Pinpoint the cell where the given text exists, returning its [X, Y] midpoint coordinate. 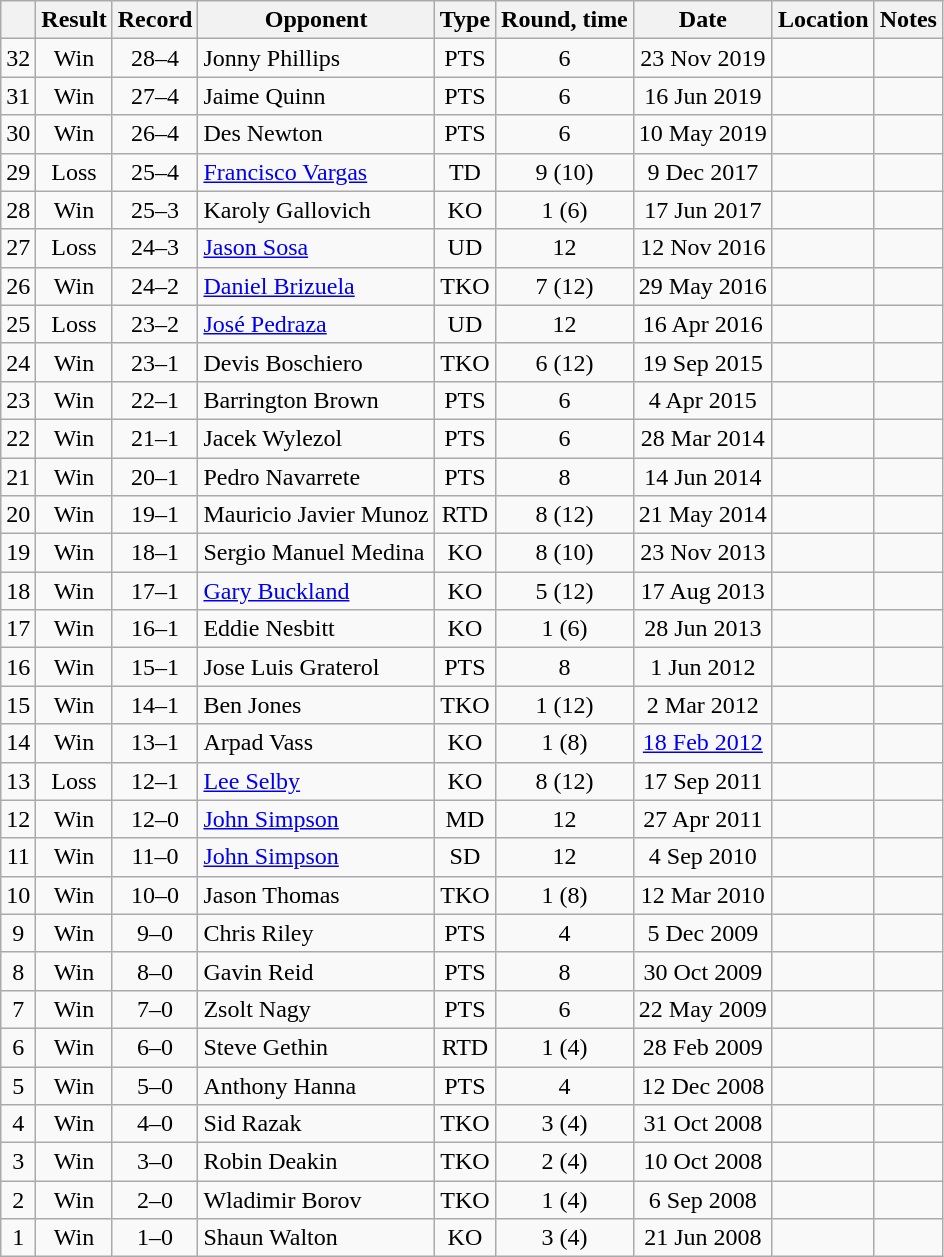
18 [18, 591]
Daniel Brizuela [316, 286]
Jason Thomas [316, 895]
16–1 [155, 629]
21–1 [155, 438]
14 Jun 2014 [702, 477]
9–0 [155, 933]
1 (12) [565, 705]
14–1 [155, 705]
27–4 [155, 96]
29 May 2016 [702, 286]
8–0 [155, 971]
Shaun Walton [316, 1238]
24–2 [155, 286]
16 Apr 2016 [702, 324]
15 [18, 705]
Jacek Wylezol [316, 438]
26–4 [155, 134]
13 [18, 781]
10 Oct 2008 [702, 1162]
Barrington Brown [316, 400]
4 Sep 2010 [702, 857]
22 May 2009 [702, 1009]
17 Jun 2017 [702, 210]
18 Feb 2012 [702, 743]
29 [18, 172]
28 Mar 2014 [702, 438]
5 [18, 1085]
Devis Boschiero [316, 362]
17 Aug 2013 [702, 591]
23 Nov 2019 [702, 58]
28 Feb 2009 [702, 1047]
22–1 [155, 400]
Round, time [565, 20]
27 Apr 2011 [702, 819]
1 Jun 2012 [702, 667]
Gavin Reid [316, 971]
8 (10) [565, 553]
Gary Buckland [316, 591]
25–4 [155, 172]
2 (4) [565, 1162]
9 [18, 933]
TD [464, 172]
Mauricio Javier Munoz [316, 515]
Lee Selby [316, 781]
23–1 [155, 362]
11–0 [155, 857]
Location [823, 20]
6–0 [155, 1047]
6 (12) [565, 362]
21 Jun 2008 [702, 1238]
12–0 [155, 819]
16 [18, 667]
20–1 [155, 477]
13–1 [155, 743]
21 [18, 477]
21 May 2014 [702, 515]
6 Sep 2008 [702, 1200]
Date [702, 20]
Jose Luis Graterol [316, 667]
7–0 [155, 1009]
7 (12) [565, 286]
Wladimir Borov [316, 1200]
Anthony Hanna [316, 1085]
15–1 [155, 667]
Zsolt Nagy [316, 1009]
1 [18, 1238]
Type [464, 20]
Jonny Phillips [316, 58]
10 [18, 895]
5 Dec 2009 [702, 933]
MD [464, 819]
20 [18, 515]
Jason Sosa [316, 248]
11 [18, 857]
17–1 [155, 591]
31 Oct 2008 [702, 1124]
10 May 2019 [702, 134]
25–3 [155, 210]
4 Apr 2015 [702, 400]
Jaime Quinn [316, 96]
23 [18, 400]
18–1 [155, 553]
19–1 [155, 515]
26 [18, 286]
10–0 [155, 895]
Opponent [316, 20]
12 Dec 2008 [702, 1085]
17 [18, 629]
25 [18, 324]
12 Mar 2010 [702, 895]
Sid Razak [316, 1124]
19 [18, 553]
Result [74, 20]
Notes [908, 20]
12 Nov 2016 [702, 248]
28–4 [155, 58]
28 [18, 210]
Ben Jones [316, 705]
5 (12) [565, 591]
Pedro Navarrete [316, 477]
Eddie Nesbitt [316, 629]
Robin Deakin [316, 1162]
22 [18, 438]
27 [18, 248]
1–0 [155, 1238]
5–0 [155, 1085]
9 (10) [565, 172]
7 [18, 1009]
3 [18, 1162]
14 [18, 743]
24 [18, 362]
24–3 [155, 248]
Francisco Vargas [316, 172]
12–1 [155, 781]
31 [18, 96]
Record [155, 20]
17 Sep 2011 [702, 781]
19 Sep 2015 [702, 362]
30 Oct 2009 [702, 971]
Sergio Manuel Medina [316, 553]
3–0 [155, 1162]
32 [18, 58]
Steve Gethin [316, 1047]
28 Jun 2013 [702, 629]
9 Dec 2017 [702, 172]
Des Newton [316, 134]
23–2 [155, 324]
16 Jun 2019 [702, 96]
4–0 [155, 1124]
Karoly Gallovich [316, 210]
2–0 [155, 1200]
30 [18, 134]
José Pedraza [316, 324]
23 Nov 2013 [702, 553]
2 Mar 2012 [702, 705]
2 [18, 1200]
Chris Riley [316, 933]
Arpad Vass [316, 743]
SD [464, 857]
